Find where the given text appears and provide that cell's center as [X, Y] coordinate. 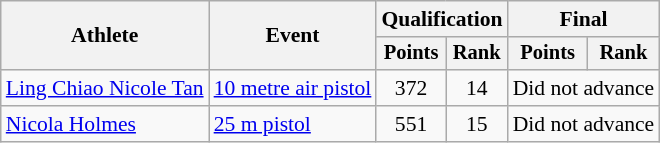
Event [293, 36]
14 [477, 88]
Nicola Holmes [105, 124]
Qualification [442, 19]
25 m pistol [293, 124]
Ling Chiao Nicole Tan [105, 88]
15 [477, 124]
10 metre air pistol [293, 88]
551 [410, 124]
Athlete [105, 36]
372 [410, 88]
Final [584, 19]
